Provide the [X, Y] coordinate of the cell's center where the given text is located.  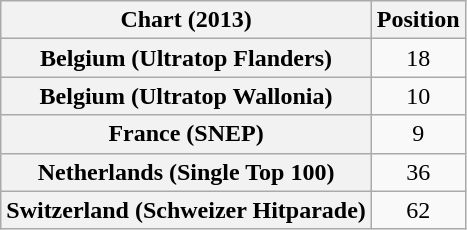
Netherlands (Single Top 100) [186, 172]
Belgium (Ultratop Flanders) [186, 58]
Chart (2013) [186, 20]
France (SNEP) [186, 134]
18 [418, 58]
9 [418, 134]
Position [418, 20]
Belgium (Ultratop Wallonia) [186, 96]
10 [418, 96]
Switzerland (Schweizer Hitparade) [186, 210]
62 [418, 210]
36 [418, 172]
